Identify which cell holds the provided text, then report its (x, y) central coordinate. 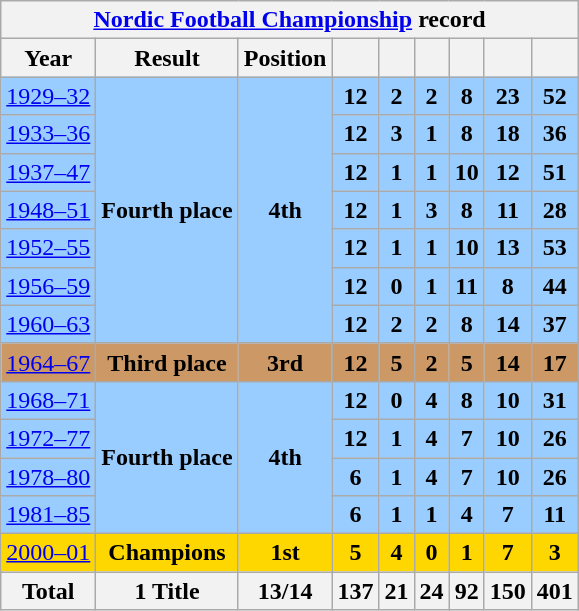
Result (167, 58)
Champions (167, 553)
36 (554, 134)
1978–80 (48, 477)
28 (554, 210)
Total (48, 591)
52 (554, 96)
37 (554, 324)
1972–77 (48, 438)
150 (508, 591)
13 (508, 248)
Year (48, 58)
1981–85 (48, 515)
31 (554, 400)
18 (508, 134)
Nordic Football Championship record (290, 20)
1948–51 (48, 210)
401 (554, 591)
Third place (167, 362)
1968–71 (48, 400)
13/14 (285, 591)
1933–36 (48, 134)
1956–59 (48, 286)
1937–47 (48, 172)
2000–01 (48, 553)
3rd (285, 362)
53 (554, 248)
1929–32 (48, 96)
1st (285, 553)
44 (554, 286)
137 (356, 591)
17 (554, 362)
92 (466, 591)
1964–67 (48, 362)
1952–55 (48, 248)
51 (554, 172)
24 (432, 591)
Position (285, 58)
1 Title (167, 591)
1960–63 (48, 324)
23 (508, 96)
21 (396, 591)
